Provide the [X, Y] coordinate of the cell's center where the given text is located.  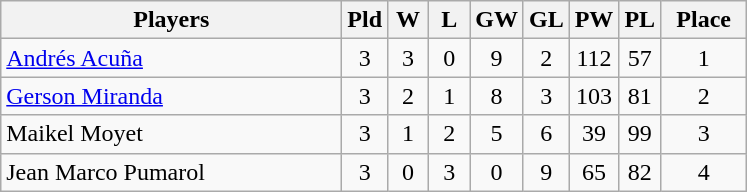
57 [640, 58]
GL [546, 20]
112 [594, 58]
6 [546, 134]
Gerson Miranda [172, 96]
39 [594, 134]
Jean Marco Pumarol [172, 172]
65 [594, 172]
Place [704, 20]
Andrés Acuña [172, 58]
Pld [365, 20]
L [450, 20]
5 [497, 134]
Players [172, 20]
82 [640, 172]
PL [640, 20]
Maikel Moyet [172, 134]
W [408, 20]
103 [594, 96]
GW [497, 20]
8 [497, 96]
PW [594, 20]
99 [640, 134]
81 [640, 96]
4 [704, 172]
